Provide the [X, Y] coordinate of the cell's center where the given text is located.  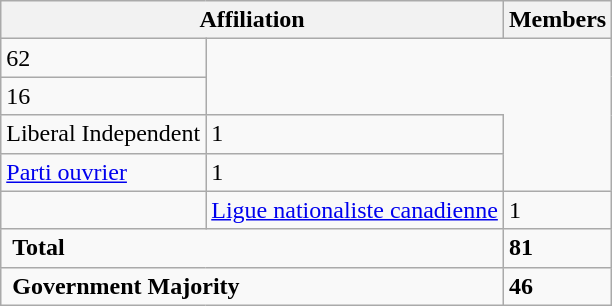
46 [557, 286]
Members [557, 20]
16 [104, 96]
Total [252, 248]
Ligue nationaliste canadienne [355, 210]
Affiliation [252, 20]
81 [557, 248]
Government Majority [252, 286]
62 [104, 58]
Parti ouvrier [104, 172]
Liberal Independent [104, 134]
